Return the [x, y] coordinate for the center point of the cell that contains the specified text.  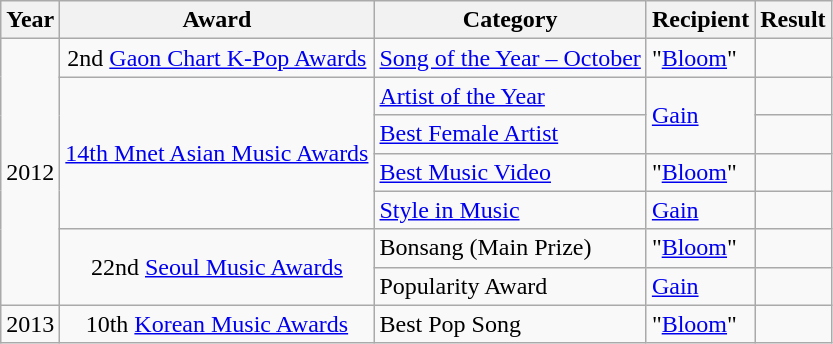
14th Mnet Asian Music Awards [217, 153]
Year [30, 20]
Artist of the Year [510, 96]
2013 [30, 324]
Popularity Award [510, 286]
22nd Seoul Music Awards [217, 267]
Category [510, 20]
Best Female Artist [510, 134]
Best Music Video [510, 172]
2012 [30, 172]
Recipient [700, 20]
Bonsang (Main Prize) [510, 248]
10th Korean Music Awards [217, 324]
Result [793, 20]
2nd Gaon Chart K-Pop Awards [217, 58]
Style in Music [510, 210]
Best Pop Song [510, 324]
Song of the Year – October [510, 58]
Award [217, 20]
